Extract the (x, y) coordinate from the center of the cell holding the provided text.  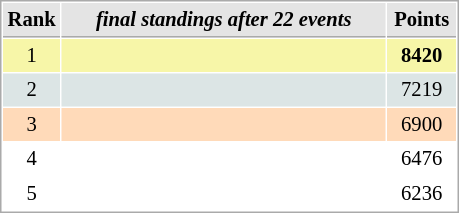
7219 (422, 90)
2 (32, 90)
1 (32, 56)
6476 (422, 158)
4 (32, 158)
3 (32, 124)
6900 (422, 124)
6236 (422, 194)
Points (422, 20)
final standings after 22 events (224, 20)
8420 (422, 56)
5 (32, 194)
Rank (32, 20)
